Locate the cell with the specified text and output its (x, y) center coordinate. 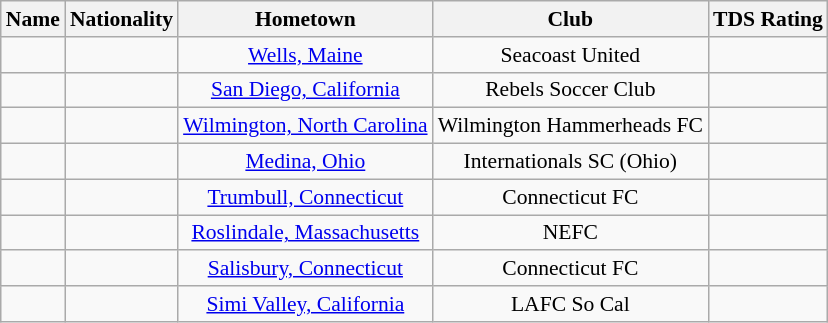
TDS Rating (768, 19)
Wells, Maine (305, 55)
Hometown (305, 19)
Trumbull, Connecticut (305, 197)
LAFC So Cal (570, 304)
NEFC (570, 233)
Medina, Ohio (305, 162)
Internationals SC (Ohio) (570, 162)
Roslindale, Massachusetts (305, 233)
Nationality (122, 19)
Wilmington Hammerheads FC (570, 126)
San Diego, California (305, 90)
Name (33, 19)
Seacoast United (570, 55)
Wilmington, North Carolina (305, 126)
Club (570, 19)
Salisbury, Connecticut (305, 269)
Rebels Soccer Club (570, 90)
Simi Valley, California (305, 304)
